Find where the given text appears and provide that cell's center as (X, Y) coordinate. 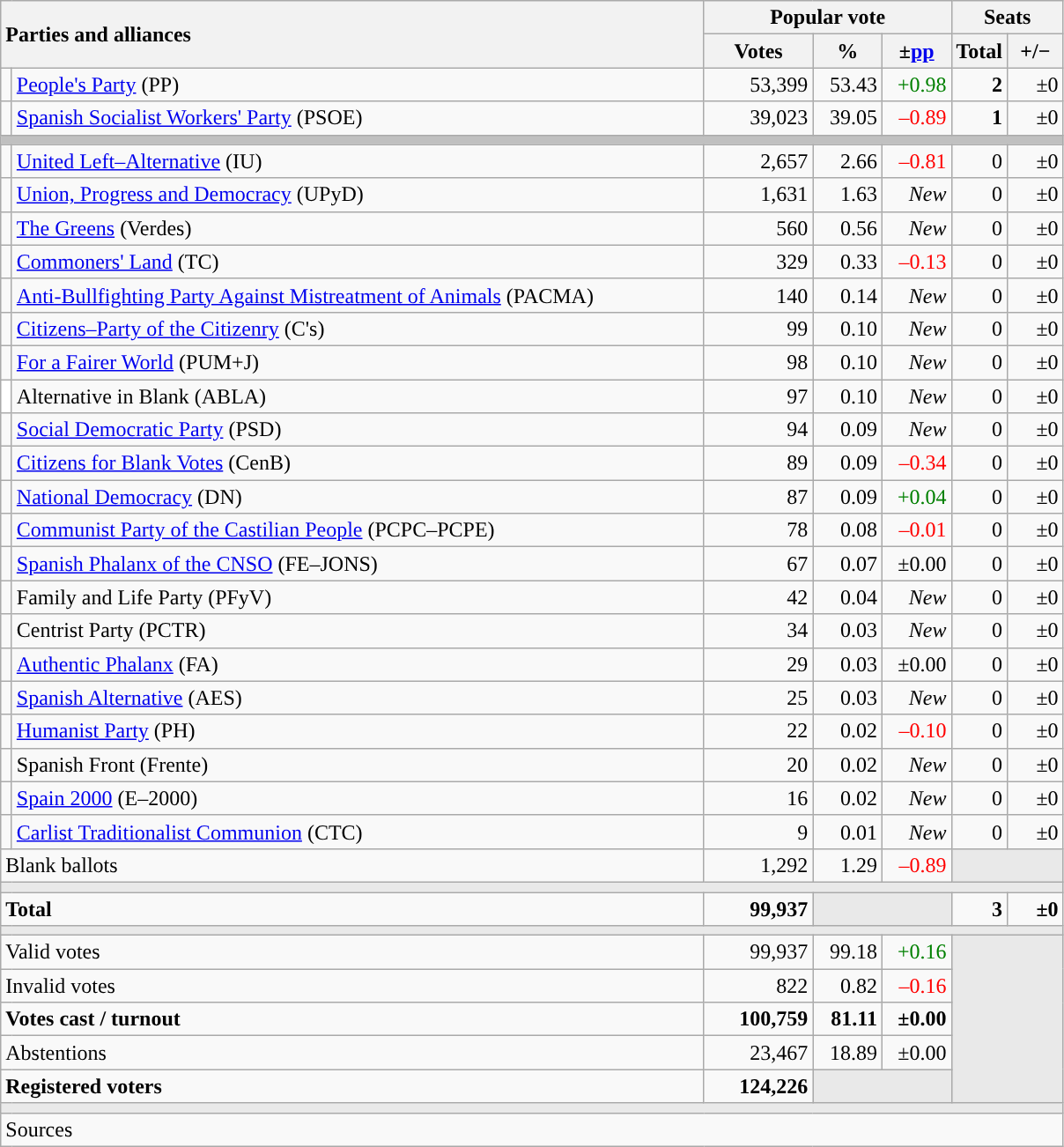
Blank ballots (352, 865)
–0.13 (916, 262)
Citizens–Party of the Citizenry (C's) (358, 329)
Valid votes (352, 952)
–0.34 (916, 463)
Popular vote (828, 18)
Votes cast / turnout (352, 1019)
89 (758, 463)
Citizens for Blank Votes (CenB) (358, 463)
Spanish Socialist Workers' Party (PSOE) (358, 118)
Communist Party of the Castilian People (PCPC–PCPE) (358, 530)
20 (758, 765)
97 (758, 396)
+0.16 (916, 952)
81.11 (847, 1019)
124,226 (758, 1086)
78 (758, 530)
Invalid votes (352, 986)
67 (758, 564)
1,292 (758, 865)
98 (758, 362)
Social Democratic Party (PSD) (358, 430)
Carlist Traditionalist Communion (CTC) (358, 832)
Union, Progress and Democracy (UPyD) (358, 195)
42 (758, 597)
94 (758, 430)
+0.98 (916, 85)
560 (758, 228)
18.89 (847, 1053)
2 (979, 85)
22 (758, 731)
Commoners' Land (TC) (358, 262)
Spain 2000 (E–2000) (358, 798)
Authentic Phalanx (FA) (358, 664)
9 (758, 832)
1.63 (847, 195)
Spanish Alternative (AES) (358, 698)
29 (758, 664)
+/− (1036, 51)
% (847, 51)
Spanish Phalanx of the CNSO (FE–JONS) (358, 564)
34 (758, 631)
39.05 (847, 118)
53,399 (758, 85)
23,467 (758, 1053)
0.04 (847, 597)
1 (979, 118)
+0.04 (916, 497)
–0.01 (916, 530)
99 (758, 329)
United Left–Alternative (IU) (358, 161)
1.29 (847, 865)
National Democracy (DN) (358, 497)
0.56 (847, 228)
329 (758, 262)
2,657 (758, 161)
The Greens (Verdes) (358, 228)
Votes (758, 51)
100,759 (758, 1019)
For a Fairer World (PUM+J) (358, 362)
Sources (532, 1129)
Anti-Bullfighting Party Against Mistreatment of Animals (PACMA) (358, 295)
Seats (1008, 18)
3 (979, 908)
53.43 (847, 85)
Registered voters (352, 1086)
25 (758, 698)
2.66 (847, 161)
822 (758, 986)
–0.10 (916, 731)
0.07 (847, 564)
16 (758, 798)
People's Party (PP) (358, 85)
Parties and alliances (352, 34)
Family and Life Party (PFyV) (358, 597)
Centrist Party (PCTR) (358, 631)
Abstentions (352, 1053)
140 (758, 295)
–0.81 (916, 161)
39,023 (758, 118)
87 (758, 497)
1,631 (758, 195)
±pp (916, 51)
0.08 (847, 530)
Spanish Front (Frente) (358, 765)
Humanist Party (PH) (358, 731)
–0.16 (916, 986)
99.18 (847, 952)
0.01 (847, 832)
0.14 (847, 295)
0.33 (847, 262)
0.82 (847, 986)
Alternative in Blank (ABLA) (358, 396)
